Pinpoint the cell where the given text exists, returning its (X, Y) midpoint coordinate. 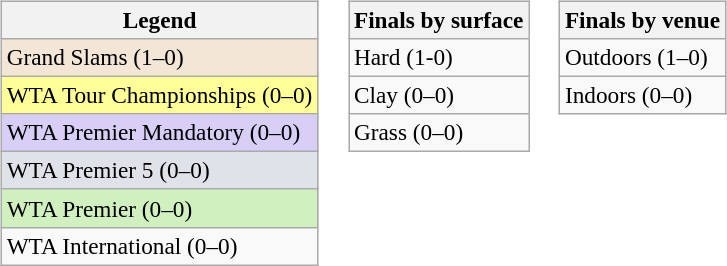
WTA International (0–0) (160, 246)
Finals by surface (439, 20)
WTA Premier Mandatory (0–0) (160, 133)
Hard (1-0) (439, 57)
WTA Tour Championships (0–0) (160, 95)
WTA Premier (0–0) (160, 208)
Indoors (0–0) (642, 95)
Grand Slams (1–0) (160, 57)
Legend (160, 20)
Finals by venue (642, 20)
Grass (0–0) (439, 133)
Outdoors (1–0) (642, 57)
Clay (0–0) (439, 95)
WTA Premier 5 (0–0) (160, 171)
